Output the (X, Y) coordinate of the center of the cell containing the given text.  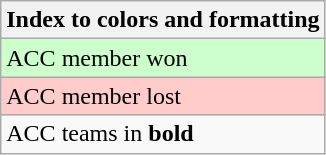
ACC member lost (163, 96)
ACC member won (163, 58)
ACC teams in bold (163, 134)
Index to colors and formatting (163, 20)
